Identify which cell holds the provided text, then report its [X, Y] central coordinate. 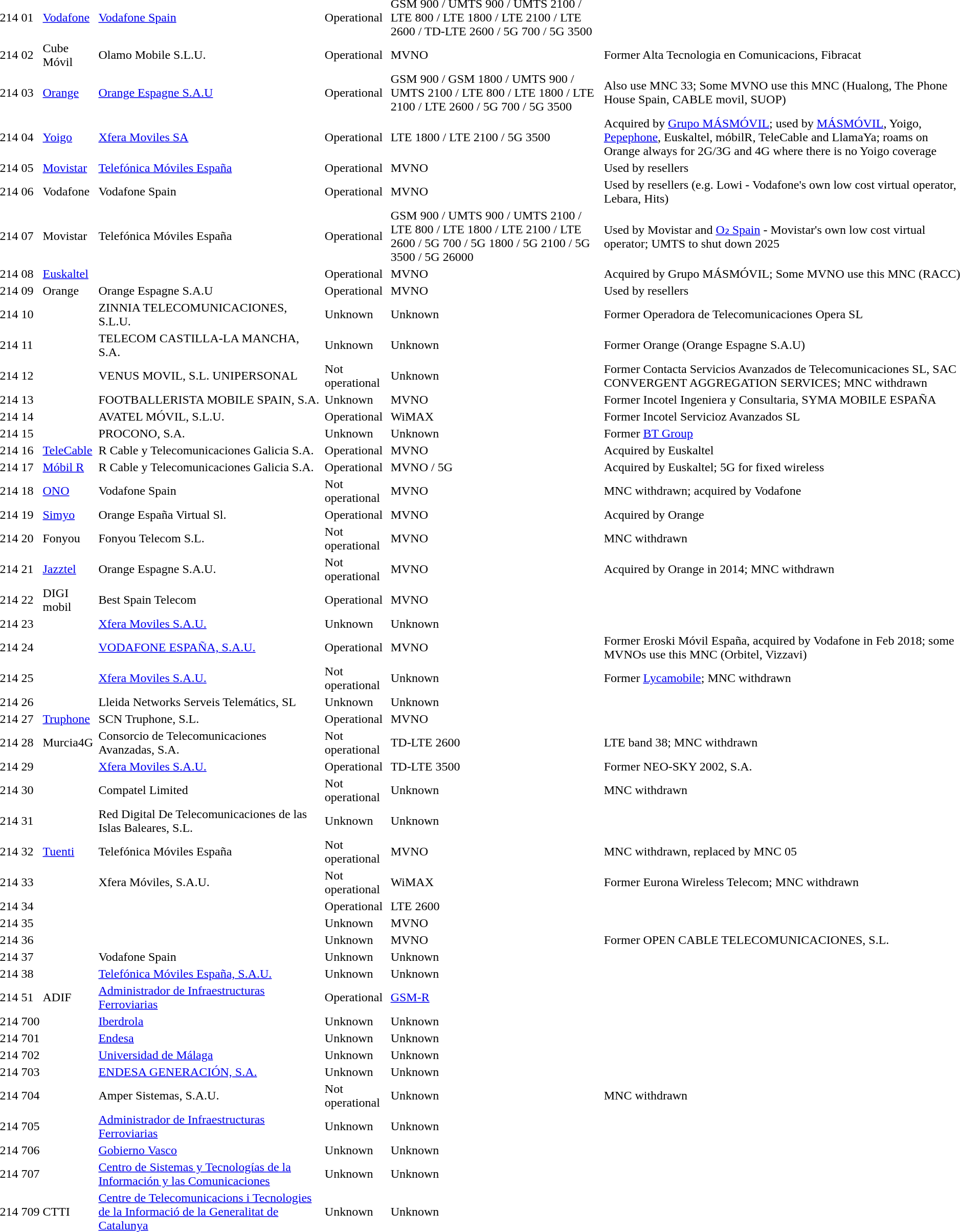
PROCONO, S.A. [210, 433]
701 [31, 1038]
705 [31, 1127]
32 [31, 851]
19 [31, 515]
36 [31, 940]
Iberdrola [210, 1021]
13 [31, 400]
21 [31, 569]
ADIF [69, 998]
33 [31, 882]
ZINNIA TELECOMUNICACIONES, S.L.U. [210, 314]
Endesa [210, 1038]
Compatel Limited [210, 790]
SCN Truphone, S.L. [210, 719]
26 [31, 702]
Best Spain Telecom [210, 600]
Olamo Mobile S.L.U. [210, 55]
AVATEL MÓVIL, S.L.U. [210, 416]
34 [31, 906]
51 [31, 998]
25 [31, 678]
Fonyou [69, 538]
Centro de Sistemas y Tecnologías de la Información y las Comunicaciones [210, 1174]
Gobierno Vasco [210, 1150]
29 [31, 766]
28 [31, 743]
Telefónica Móviles España, S.A.U. [210, 974]
Yoigo [69, 137]
LTE 2600 [496, 906]
14 [31, 416]
GSM 900 / UMTS 900 / UMTS 2100 / LTE 800 / LTE 1800 / LTE 2100 / LTE 2600 / 5G 700 / 5G 1800 / 5G 2100 / 5G 3500 / 5G 26000 [496, 236]
38 [31, 974]
23 [31, 624]
22 [31, 600]
700 [31, 1021]
Fonyou Telecom S.L. [210, 538]
27 [31, 719]
VODAFONE ESPAÑA, S.A.U. [210, 648]
20 [31, 538]
12 [31, 376]
706 [31, 1150]
MVNO / 5G [496, 467]
GSM-R [496, 998]
Murcia4G [69, 743]
30 [31, 790]
TD-LTE 2600 [496, 743]
Cube Móvil [69, 55]
07 [31, 236]
Xfera Móviles, S.A.U. [210, 882]
04 [31, 137]
16 [31, 450]
702 [31, 1055]
Xfera Moviles SA [210, 137]
TeleCable [69, 450]
Vodafone [69, 191]
GSM 900 / GSM 1800 / UMTS 900 / UMTS 2100 / LTE 800 / LTE 1800 / LTE 2100 / LTE 2600 / 5G 700 / 5G 3500 [496, 93]
TD-LTE 3500 [496, 766]
Simyo [69, 515]
VENUS MOVIL, S.L. UNIPERSONAL [210, 376]
Euskaltel [69, 274]
ONO [69, 491]
Móbil R [69, 467]
35 [31, 923]
37 [31, 957]
06 [31, 191]
Red Digital De Telecomunicaciones de las Islas Baleares, S.L. [210, 821]
Orange Espagne S.A.U. [210, 569]
Tuenti [69, 851]
11 [31, 345]
704 [31, 1096]
05 [31, 168]
ENDESA GENERACIÓN, S.A. [210, 1072]
08 [31, 274]
24 [31, 648]
10 [31, 314]
LTE 1800 / LTE 2100 / 5G 3500 [496, 137]
Truphone [69, 719]
Amper Sistemas, S.A.U. [210, 1096]
Orange España Virtual Sl. [210, 515]
31 [31, 821]
DIGI mobil [69, 600]
02 [31, 55]
Universidad de Málaga [210, 1055]
Lleida Networks Serveis Telemátics, SL [210, 702]
703 [31, 1072]
17 [31, 467]
09 [31, 291]
TELECOM CASTILLA-LA MANCHA, S.A. [210, 345]
FOOTBALLERISTA MOBILE SPAIN, S.A. [210, 400]
Consorcio de Telecomunicaciones Avanzadas, S.A. [210, 743]
15 [31, 433]
03 [31, 93]
Jazztel [69, 569]
18 [31, 491]
707 [31, 1174]
